Detect which cell encompasses the target text, then output its (X, Y) center coordinate. 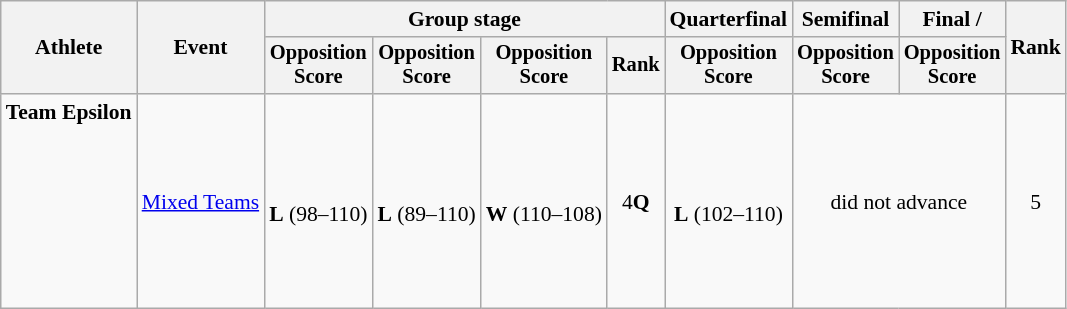
L (98–110) (318, 201)
Semifinal (846, 19)
Final / (952, 19)
did not advance (898, 201)
W (110–108) (544, 201)
Athlete (69, 48)
Mixed Teams (201, 201)
L (89–110) (426, 201)
Quarterfinal (729, 19)
Event (201, 48)
Group stage (464, 19)
Team Epsilon (69, 201)
4Q (636, 201)
5 (1036, 201)
L (102–110) (729, 201)
